Output the (x, y) coordinate of the center of the cell containing the given text.  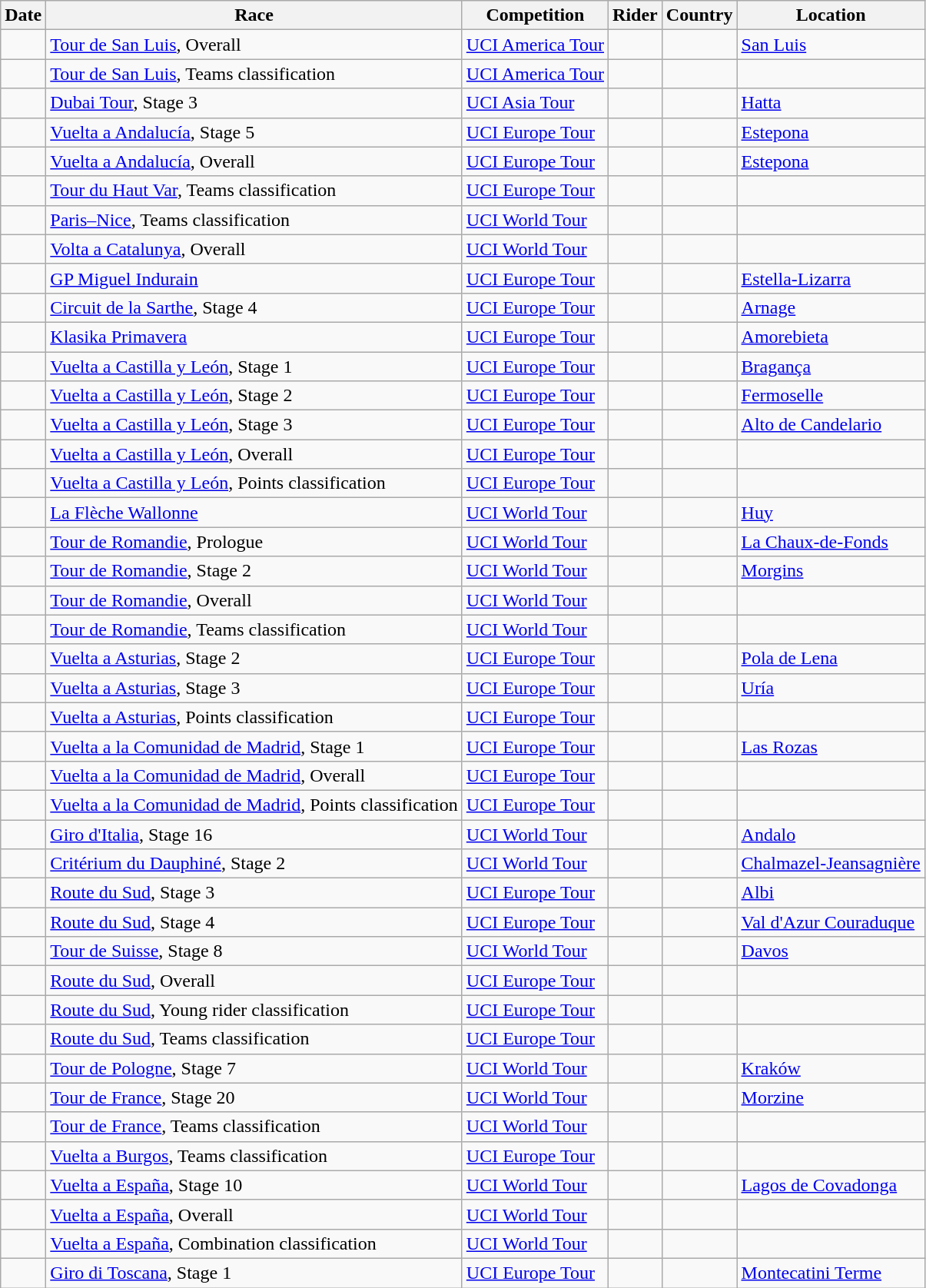
Arnage (831, 307)
Bragança (831, 367)
Giro d'Italia, Stage 16 (254, 834)
Hatta (831, 103)
Pola de Lena (831, 659)
GP Miguel Indurain (254, 278)
Klasika Primavera (254, 337)
Critérium du Dauphiné, Stage 2 (254, 864)
Vuelta a Castilla y León, Stage 1 (254, 367)
Kraków (831, 1068)
Estella-Lizarra (831, 278)
Uría (831, 688)
Competition (535, 15)
Race (254, 15)
Vuelta a España, Overall (254, 1214)
Vuelta a Andalucía, Stage 5 (254, 132)
Route du Sud, Teams classification (254, 1039)
Tour de Romandie, Overall (254, 600)
Country (699, 15)
Alto de Candelario (831, 425)
Paris–Nice, Teams classification (254, 220)
Tour du Haut Var, Teams classification (254, 191)
La Flèche Wallonne (254, 513)
Davos (831, 951)
Huy (831, 513)
Morzine (831, 1097)
Dubai Tour, Stage 3 (254, 103)
UCI Asia Tour (535, 103)
Route du Sud, Young rider classification (254, 1010)
Route du Sud, Stage 3 (254, 893)
Vuelta a Asturias, Points classification (254, 717)
Andalo (831, 834)
Vuelta a la Comunidad de Madrid, Stage 1 (254, 746)
Tour de Romandie, Stage 2 (254, 571)
Vuelta a Asturias, Stage 3 (254, 688)
Tour de Romandie, Teams classification (254, 629)
La Chaux-de-Fonds (831, 542)
Tour de Pologne, Stage 7 (254, 1068)
Vuelta a la Comunidad de Madrid, Overall (254, 775)
Vuelta a Burgos, Teams classification (254, 1156)
Date (23, 15)
Tour de San Luis, Teams classification (254, 74)
Vuelta a Castilla y León, Points classification (254, 483)
Vuelta a Castilla y León, Stage 3 (254, 425)
Tour de Romandie, Prologue (254, 542)
Tour de Suisse, Stage 8 (254, 951)
Route du Sud, Stage 4 (254, 922)
Vuelta a España, Stage 10 (254, 1185)
Tour de France, Teams classification (254, 1127)
Morgins (831, 571)
Montecatini Terme (831, 1273)
Location (831, 15)
Tour de San Luis, Overall (254, 45)
Albi (831, 893)
Amorebieta (831, 337)
Vuelta a Castilla y León, Overall (254, 454)
Las Rozas (831, 746)
San Luis (831, 45)
Vuelta a Asturias, Stage 2 (254, 659)
Route du Sud, Overall (254, 981)
Lagos de Covadonga (831, 1185)
Vuelta a España, Combination classification (254, 1243)
Vuelta a Castilla y León, Stage 2 (254, 396)
Chalmazel-Jeansagnière (831, 864)
Giro di Toscana, Stage 1 (254, 1273)
Tour de France, Stage 20 (254, 1097)
Vuelta a la Comunidad de Madrid, Points classification (254, 805)
Vuelta a Andalucía, Overall (254, 161)
Circuit de la Sarthe, Stage 4 (254, 307)
Rider (636, 15)
Fermoselle (831, 396)
Val d'Azur Couraduque (831, 922)
Volta a Catalunya, Overall (254, 249)
